Scan for the cell matching the given text and deliver its (x, y) coordinate at center. 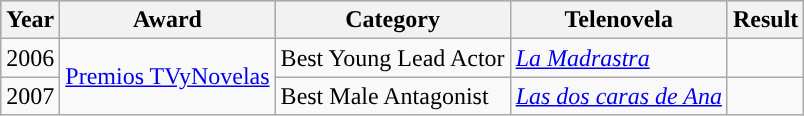
Las dos caras de Ana (618, 96)
Award (168, 20)
Telenovela (618, 20)
Premios TVyNovelas (168, 77)
Result (765, 20)
Year (30, 20)
2007 (30, 96)
La Madrastra (618, 58)
Category (392, 20)
Best Male Antagonist (392, 96)
2006 (30, 58)
Best Young Lead Actor (392, 58)
